Provide the [x, y] coordinate of the cell's center where the given text is located.  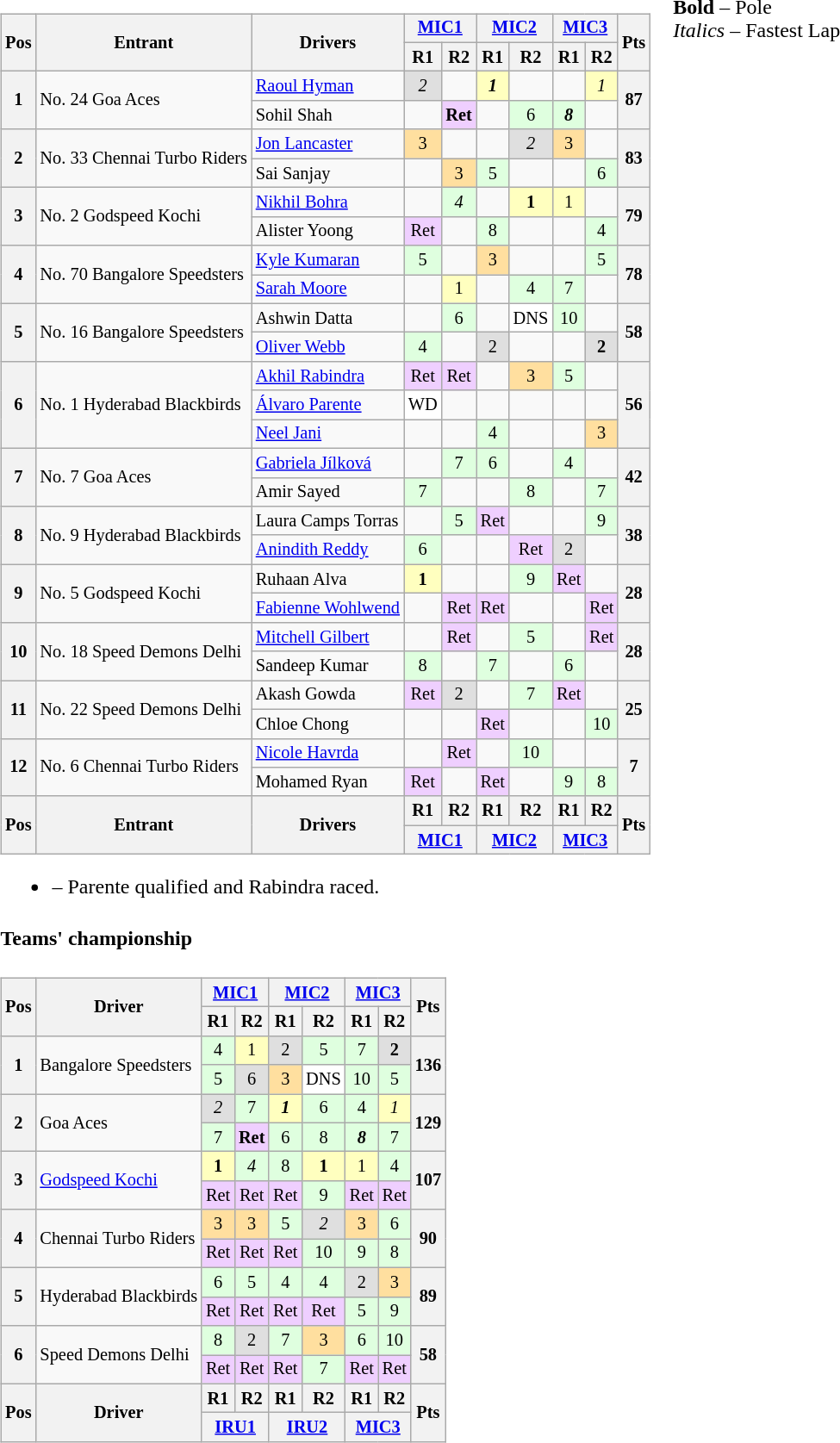
Mohamed Ryan [327, 782]
No. 7 Goa Aces [143, 477]
42 [634, 477]
No. 1 Hyderabad Blackbirds [143, 405]
No. 70 Bangalore Speedsters [143, 274]
107 [428, 1180]
No. 33 Chennai Turbo Riders [143, 159]
Neel Jani [327, 434]
No. 2 Godspeed Kochi [143, 217]
90 [428, 1239]
Chennai Turbo Riders [119, 1239]
Chloe Chong [327, 724]
Akhil Rabindra [327, 376]
No. 9 Hyderabad Blackbirds [143, 536]
Nicole Havrda [327, 753]
Sandeep Kumar [327, 666]
38 [634, 536]
Godspeed Kochi [119, 1180]
12 [18, 767]
Laura Camps Torras [327, 521]
79 [634, 217]
56 [634, 405]
78 [634, 274]
83 [634, 159]
129 [428, 1123]
WD [423, 405]
Goa Aces [119, 1123]
No. 5 Godspeed Kochi [143, 593]
Raoul Hyman [327, 86]
89 [428, 1297]
Fabienne Wohlwend [327, 608]
Speed Demons Delhi [119, 1354]
Bangalore Speedsters [119, 1065]
Jon Lancaster [327, 144]
Ruhaan Alva [327, 579]
No. 16 Bangalore Speedsters [143, 333]
Amir Sayed [327, 492]
Nikhil Bohra [327, 202]
Alister Yoong [327, 231]
Akash Gowda [327, 695]
Sai Sanjay [327, 173]
IRU2 [307, 1427]
Mitchell Gilbert [327, 637]
Gabriela Jílková [327, 463]
Anindith Reddy [327, 550]
Álvaro Parente [327, 405]
No. 6 Chennai Turbo Riders [143, 767]
IRU1 [235, 1427]
Kyle Kumaran [327, 260]
No. 24 Goa Aces [143, 100]
136 [428, 1065]
Hyderabad Blackbirds [119, 1297]
Oliver Webb [327, 347]
Sohil Shah [327, 115]
No. 18 Speed Demons Delhi [143, 651]
Sarah Moore [327, 289]
87 [634, 100]
Ashwin Datta [327, 318]
25 [634, 710]
No. 22 Speed Demons Delhi [143, 710]
11 [18, 710]
